Return the [X, Y] coordinate for the center point of the cell that contains the specified text.  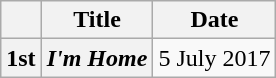
Date [214, 20]
1st [21, 58]
5 July 2017 [214, 58]
I'm Home [97, 58]
Title [97, 20]
